Find where the given text appears and provide that cell's center as [x, y] coordinate. 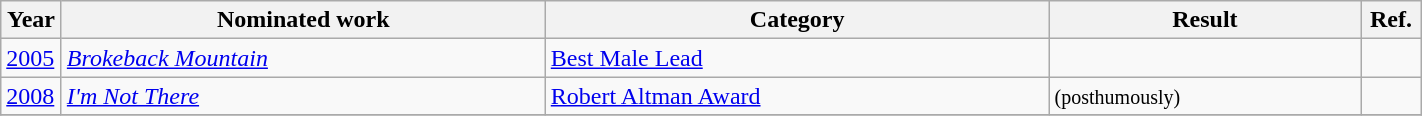
(posthumously) [1205, 96]
I'm Not There [303, 96]
Ref. [1392, 20]
2005 [32, 58]
Result [1205, 20]
Brokeback Mountain [303, 58]
Category [797, 20]
Best Male Lead [797, 58]
Nominated work [303, 20]
Robert Altman Award [797, 96]
Year [32, 20]
2008 [32, 96]
